Locate the cell with the specified text and output its [x, y] center coordinate. 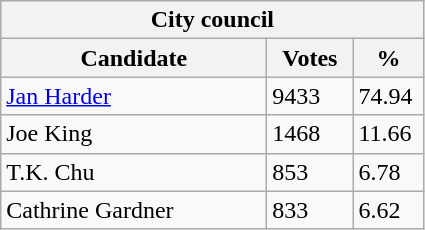
9433 [310, 96]
11.66 [388, 134]
T.K. Chu [134, 172]
6.78 [388, 172]
Jan Harder [134, 96]
853 [310, 172]
1468 [310, 134]
Joe King [134, 134]
74.94 [388, 96]
City council [212, 20]
Candidate [134, 58]
Votes [310, 58]
% [388, 58]
6.62 [388, 210]
833 [310, 210]
Cathrine Gardner [134, 210]
